Output the (X, Y) coordinate of the center of the cell containing the given text.  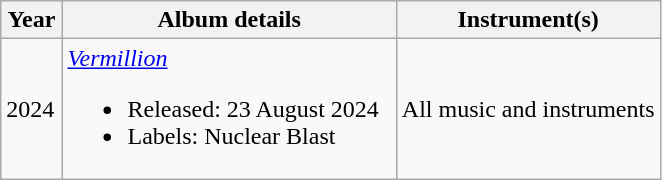
Instrument(s) (528, 20)
2024 (32, 109)
VermillionReleased: 23 August 2024Labels: Nuclear Blast (229, 109)
Album details (229, 20)
All music and instruments (528, 109)
Year (32, 20)
